Output the [X, Y] coordinate of the center of the cell containing the given text.  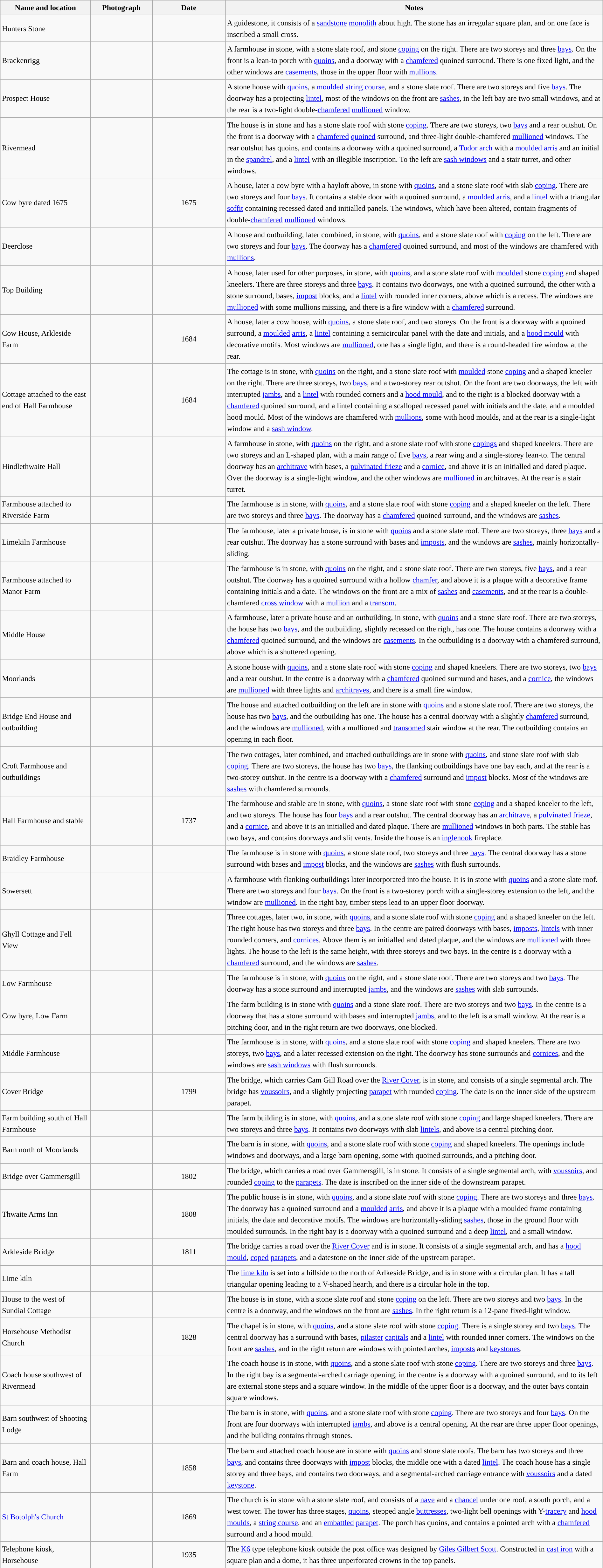
Bridge End House and outbuilding [45, 722]
1935 [189, 1555]
Barn north of Moorlands [45, 1150]
Farmhouse attached to Manor Farm [45, 586]
Ghyll Cottage and Fell View [45, 940]
Croft Farmhouse and outbuildings [45, 771]
Cow byre dated 1675 [45, 203]
1737 [189, 821]
1802 [189, 1176]
Cottage attached to the east end of Hall Farmhouse [45, 400]
Sowersett [45, 891]
Middle Farmhouse [45, 1054]
1808 [189, 1214]
Moorlands [45, 678]
1675 [189, 203]
Brackenrigg [45, 60]
Hall Farmhouse and stable [45, 821]
Middle House [45, 635]
Deerclose [45, 246]
Arkleside Bridge [45, 1252]
Horsehouse Methodist Church [45, 1337]
Rivermead [45, 148]
A guidestone, it consists of a sandstone monolith about high. The stone has an irregular square plan, and on one face is inscribed a small cross. [414, 29]
Hindlethwaite Hall [45, 466]
Lime kiln [45, 1279]
Cover Bridge [45, 1091]
Hunters Stone [45, 29]
Cow House, Arkleside Farm [45, 339]
Telephone kiosk, Horsehouse [45, 1555]
Coach house southwest of Rivermead [45, 1380]
Low Farmhouse [45, 984]
House to the west of Sundial Cottage [45, 1305]
1828 [189, 1337]
Farmhouse attached to Riverside Farm [45, 510]
Notes [414, 8]
Date [189, 8]
Bridge over Gammersgill [45, 1176]
Name and location [45, 8]
1799 [189, 1091]
1869 [189, 1517]
Thwaite Arms Inn [45, 1214]
Farm building south of Hall Farmhouse [45, 1124]
Photograph [121, 8]
1811 [189, 1252]
1858 [189, 1468]
Braidley Farmhouse [45, 858]
Barn and coach house, Hall Farm [45, 1468]
Limekiln Farmhouse [45, 542]
Cow byre, Low Farm [45, 1015]
St Botolph's Church [45, 1517]
Top Building [45, 290]
Barn southwest of Shooting Lodge [45, 1424]
Prospect House [45, 99]
